Output the (x, y) coordinate of the center of the cell containing the given text.  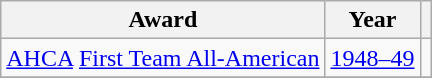
Award (163, 20)
Year (372, 20)
AHCA First Team All-American (163, 58)
1948–49 (372, 58)
